Return [X, Y] of the center of cell containing provided text 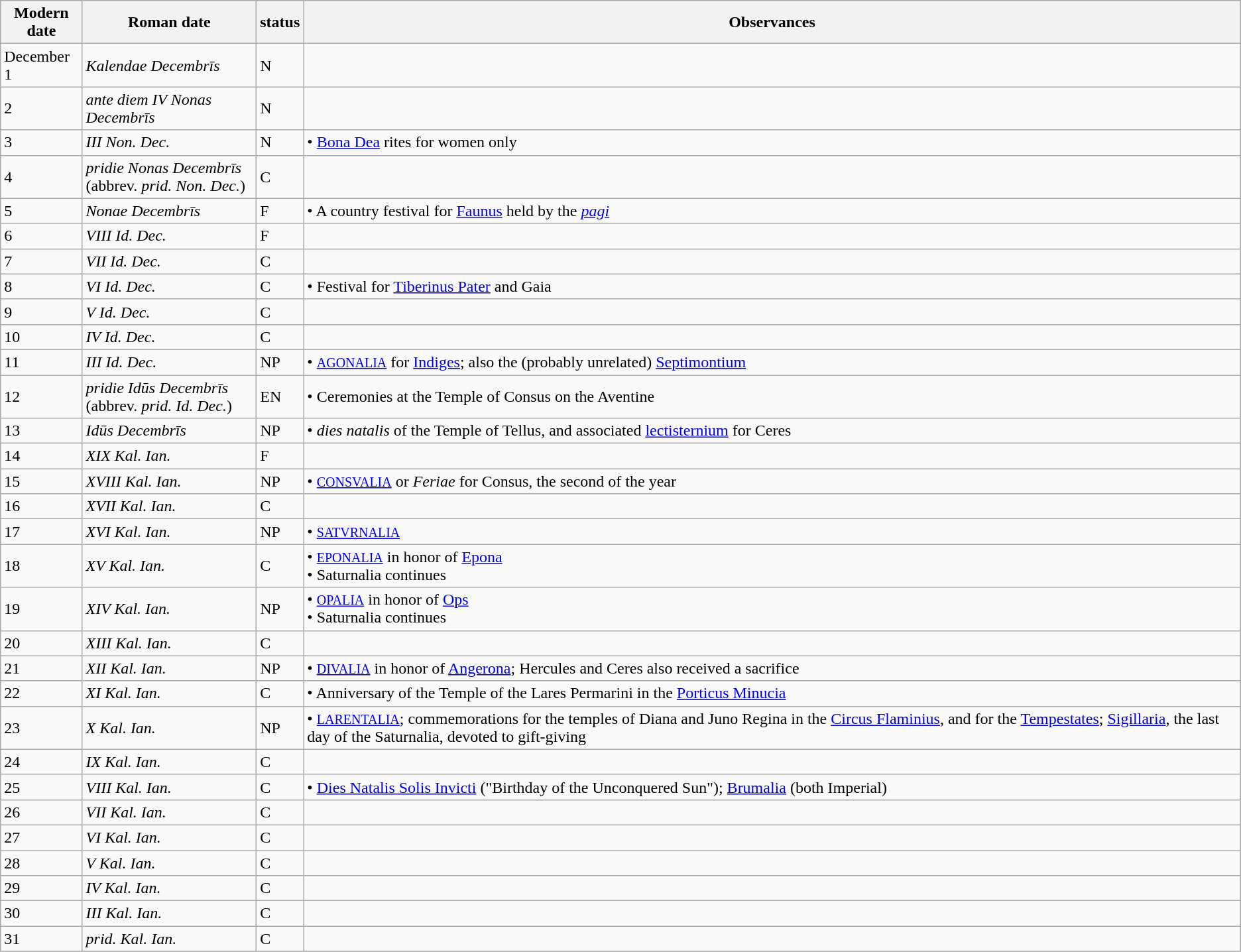
status [280, 23]
13 [41, 431]
VIII Id. Dec. [170, 236]
• DIVALIA in honor of Angerona; Hercules and Ceres also received a sacrifice [772, 668]
III Non. Dec. [170, 143]
December 1 [41, 65]
• AGONALIA for Indiges; also the (probably unrelated) Septimontium [772, 362]
• dies natalis of the Temple of Tellus, and associated lectisternium for Ceres [772, 431]
VI Kal. Ian. [170, 837]
Moderndate [41, 23]
• A country festival for Faunus held by the pagi [772, 211]
24 [41, 762]
pridie Nonas Decembrīs(abbrev. prid. Non. Dec.) [170, 176]
21 [41, 668]
• CONSVALIA or Feriae for Consus, the second of the year [772, 481]
Observances [772, 23]
XII Kal. Ian. [170, 668]
8 [41, 286]
VII Kal. Ian. [170, 812]
IX Kal. Ian. [170, 762]
• Ceremonies at the Temple of Consus on the Aventine [772, 396]
IV Kal. Ian. [170, 888]
Kalendae Decembrīs [170, 65]
14 [41, 456]
EN [280, 396]
Nonae Decembrīs [170, 211]
2 [41, 109]
25 [41, 787]
ante diem IV Nonas Decembrīs [170, 109]
VII Id. Dec. [170, 261]
26 [41, 812]
• SATVRNALIA [772, 532]
• Dies Natalis Solis Invicti ("Birthday of the Unconquered Sun"); Brumalia (both Imperial) [772, 787]
XVI Kal. Ian. [170, 532]
28 [41, 863]
11 [41, 362]
7 [41, 261]
19 [41, 609]
XV Kal. Ian. [170, 566]
30 [41, 914]
6 [41, 236]
22 [41, 693]
XVII Kal. Ian. [170, 506]
31 [41, 939]
• OPALIA in honor of Ops• Saturnalia continues [772, 609]
V Kal. Ian. [170, 863]
• EPONALIA in honor of Epona• Saturnalia continues [772, 566]
15 [41, 481]
VIII Kal. Ian. [170, 787]
XI Kal. Ian. [170, 693]
III Kal. Ian. [170, 914]
3 [41, 143]
X Kal. Ian. [170, 728]
12 [41, 396]
XIX Kal. Ian. [170, 456]
Roman date [170, 23]
• Bona Dea rites for women only [772, 143]
XIV Kal. Ian. [170, 609]
9 [41, 312]
27 [41, 837]
18 [41, 566]
16 [41, 506]
23 [41, 728]
V Id. Dec. [170, 312]
prid. Kal. Ian. [170, 939]
III Id. Dec. [170, 362]
17 [41, 532]
5 [41, 211]
• Anniversary of the Temple of the Lares Permarini in the Porticus Minucia [772, 693]
10 [41, 337]
XVIII Kal. Ian. [170, 481]
pridie Idūs Decembrīs(abbrev. prid. Id. Dec.) [170, 396]
20 [41, 643]
VI Id. Dec. [170, 286]
• Festival for Tiberinus Pater and Gaia [772, 286]
29 [41, 888]
IV Id. Dec. [170, 337]
4 [41, 176]
XIII Kal. Ian. [170, 643]
Idūs Decembrīs [170, 431]
